Provide the [X, Y] coordinate of the cell's center where the given text is located.  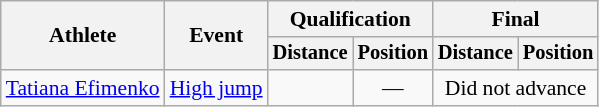
— [393, 88]
Athlete [83, 36]
Qualification [350, 19]
Event [216, 36]
High jump [216, 88]
Tatiana Efimenko [83, 88]
Did not advance [516, 88]
Final [516, 19]
